Find where the given text appears and provide that cell's center as (x, y) coordinate. 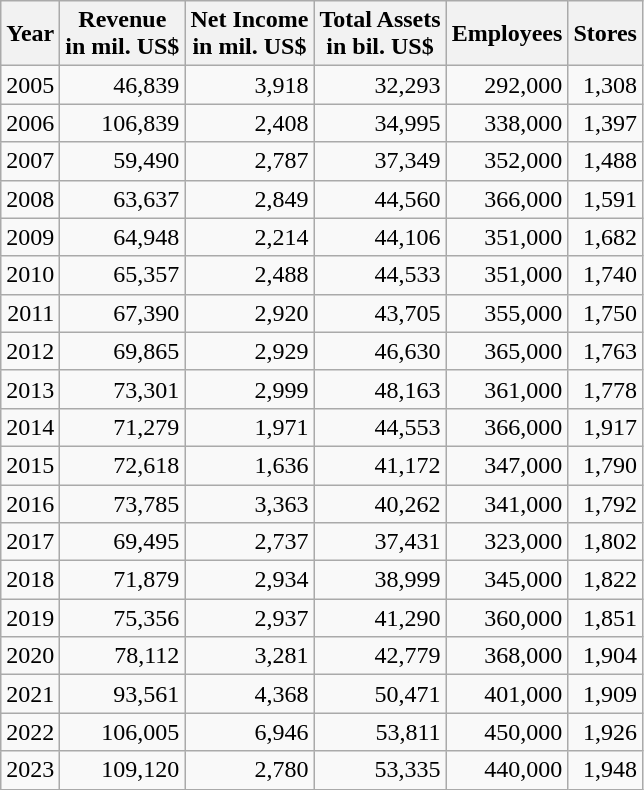
1,636 (250, 465)
1,778 (606, 389)
2,408 (250, 123)
46,630 (380, 351)
78,112 (122, 656)
37,349 (380, 161)
73,301 (122, 389)
67,390 (122, 313)
2,780 (250, 770)
109,120 (122, 770)
1,488 (606, 161)
Revenuein mil. US$ (122, 34)
2005 (30, 85)
2,737 (250, 542)
44,106 (380, 237)
Total Assetsin bil. US$ (380, 34)
71,279 (122, 427)
352,000 (507, 161)
2020 (30, 656)
361,000 (507, 389)
69,865 (122, 351)
292,000 (507, 85)
338,000 (507, 123)
6,946 (250, 732)
355,000 (507, 313)
1,926 (606, 732)
53,335 (380, 770)
1,909 (606, 694)
65,357 (122, 275)
34,995 (380, 123)
1,904 (606, 656)
42,779 (380, 656)
323,000 (507, 542)
Stores (606, 34)
2016 (30, 503)
2,934 (250, 580)
40,262 (380, 503)
2014 (30, 427)
Year (30, 34)
1,822 (606, 580)
450,000 (507, 732)
106,839 (122, 123)
365,000 (507, 351)
1,792 (606, 503)
3,363 (250, 503)
345,000 (507, 580)
2023 (30, 770)
3,281 (250, 656)
41,172 (380, 465)
1,750 (606, 313)
2022 (30, 732)
50,471 (380, 694)
2,929 (250, 351)
2,999 (250, 389)
63,637 (122, 199)
2012 (30, 351)
2008 (30, 199)
2,787 (250, 161)
1,397 (606, 123)
48,163 (380, 389)
44,553 (380, 427)
341,000 (507, 503)
2,937 (250, 618)
440,000 (507, 770)
38,999 (380, 580)
1,802 (606, 542)
2,214 (250, 237)
2018 (30, 580)
93,561 (122, 694)
44,560 (380, 199)
2019 (30, 618)
73,785 (122, 503)
1,917 (606, 427)
59,490 (122, 161)
44,533 (380, 275)
2006 (30, 123)
2013 (30, 389)
2017 (30, 542)
75,356 (122, 618)
1,851 (606, 618)
71,879 (122, 580)
2021 (30, 694)
2009 (30, 237)
32,293 (380, 85)
Net Incomein mil. US$ (250, 34)
360,000 (507, 618)
1,948 (606, 770)
46,839 (122, 85)
1,591 (606, 199)
1,740 (606, 275)
2011 (30, 313)
64,948 (122, 237)
4,368 (250, 694)
3,918 (250, 85)
41,290 (380, 618)
69,495 (122, 542)
72,618 (122, 465)
53,811 (380, 732)
2010 (30, 275)
37,431 (380, 542)
2007 (30, 161)
2,849 (250, 199)
43,705 (380, 313)
2015 (30, 465)
1,790 (606, 465)
2,488 (250, 275)
1,682 (606, 237)
401,000 (507, 694)
2,920 (250, 313)
106,005 (122, 732)
1,763 (606, 351)
347,000 (507, 465)
368,000 (507, 656)
1,971 (250, 427)
1,308 (606, 85)
Employees (507, 34)
